Find where the given text appears and provide that cell's center as [X, Y] coordinate. 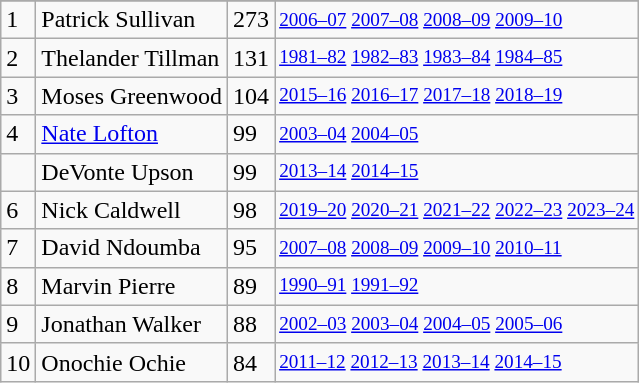
10 [18, 362]
95 [252, 248]
2006–07 2007–08 2008–09 2009–10 [457, 20]
Moses Greenwood [132, 96]
2013–14 2014–15 [457, 172]
2 [18, 58]
104 [252, 96]
1990–91 1991–92 [457, 286]
2019–20 2020–21 2021–22 2022–23 2023–24 [457, 210]
1981–82 1982–83 1983–84 1984–85 [457, 58]
Nick Caldwell [132, 210]
David Ndoumba [132, 248]
Onochie Ochie [132, 362]
8 [18, 286]
98 [252, 210]
7 [18, 248]
2011–12 2012–13 2013–14 2014–15 [457, 362]
6 [18, 210]
Nate Lofton [132, 134]
9 [18, 324]
88 [252, 324]
131 [252, 58]
2003–04 2004–05 [457, 134]
Thelander Tillman [132, 58]
89 [252, 286]
84 [252, 362]
2002–03 2003–04 2004–05 2005–06 [457, 324]
Marvin Pierre [132, 286]
1 [18, 20]
3 [18, 96]
DeVonte Upson [132, 172]
Jonathan Walker [132, 324]
2015–16 2016–17 2017–18 2018–19 [457, 96]
2007–08 2008–09 2009–10 2010–11 [457, 248]
Patrick Sullivan [132, 20]
273 [252, 20]
4 [18, 134]
